Capture the cell that displays the provided text and extract its [x, y] central coordinate. 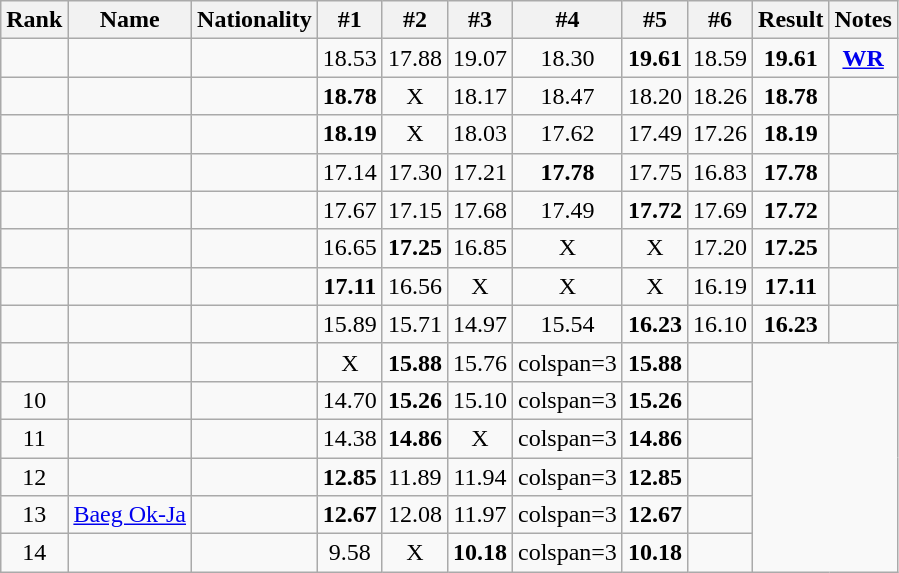
15.76 [480, 362]
17.21 [480, 172]
Notes [863, 20]
17.30 [414, 172]
16.19 [720, 286]
Rank [34, 20]
18.17 [480, 96]
#6 [720, 20]
18.03 [480, 134]
WR [863, 58]
18.53 [350, 58]
#4 [567, 20]
17.15 [414, 210]
Result [791, 20]
11.94 [480, 477]
19.07 [480, 58]
13 [34, 515]
15.71 [414, 324]
14.97 [480, 324]
9.58 [350, 553]
18.26 [720, 96]
#5 [654, 20]
15.89 [350, 324]
16.10 [720, 324]
11.89 [414, 477]
15.10 [480, 400]
12.08 [414, 515]
11.97 [480, 515]
#2 [414, 20]
14 [34, 553]
17.75 [654, 172]
16.65 [350, 248]
17.20 [720, 248]
14.70 [350, 400]
16.83 [720, 172]
17.67 [350, 210]
10 [34, 400]
15.54 [567, 324]
18.59 [720, 58]
18.47 [567, 96]
16.85 [480, 248]
#1 [350, 20]
#3 [480, 20]
18.30 [567, 58]
Name [130, 20]
Nationality [255, 20]
11 [34, 438]
Baeg Ok-Ja [130, 515]
14.38 [350, 438]
12 [34, 477]
17.62 [567, 134]
17.88 [414, 58]
17.68 [480, 210]
16.56 [414, 286]
17.26 [720, 134]
17.14 [350, 172]
17.69 [720, 210]
18.20 [654, 96]
